Detect which cell encompasses the target text, then output its [x, y] center coordinate. 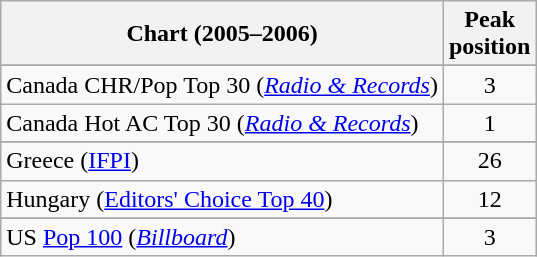
Canada CHR/Pop Top 30 (Radio & Records) [222, 85]
Chart (2005–2006) [222, 34]
Hungary (Editors' Choice Top 40) [222, 199]
Canada Hot AC Top 30 (Radio & Records) [222, 123]
12 [489, 199]
Peakposition [489, 34]
US Pop 100 (Billboard) [222, 237]
Greece (IFPI) [222, 161]
1 [489, 123]
26 [489, 161]
